From the cell containing the given text, extract its center point as [X, Y] coordinate. 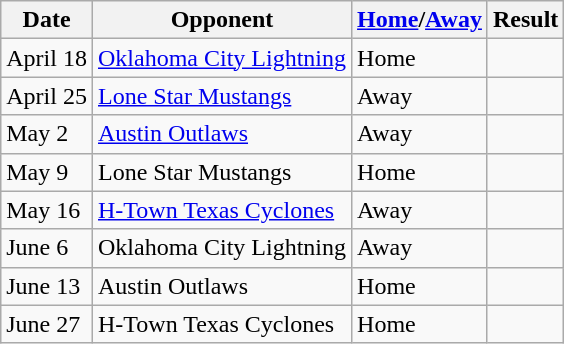
June 27 [47, 324]
April 25 [47, 96]
June 6 [47, 248]
Opponent [222, 20]
Home/Away [420, 20]
May 16 [47, 210]
April 18 [47, 58]
June 13 [47, 286]
Date [47, 20]
May 2 [47, 134]
Result [525, 20]
May 9 [47, 172]
